Search for the cell housing the specified text and yield its (x, y) center coordinate. 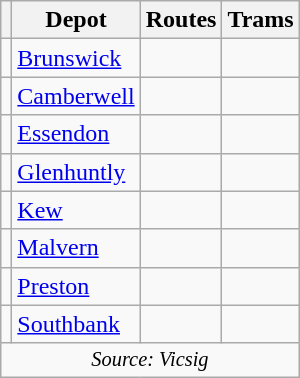
Glenhuntly (76, 172)
Essendon (76, 134)
Camberwell (76, 96)
Malvern (76, 248)
Preston (76, 286)
Brunswick (76, 58)
Southbank (76, 324)
Source: Vicsig (150, 360)
Trams (260, 20)
Depot (76, 20)
Kew (76, 210)
Routes (181, 20)
